Determine the [X, Y] coordinate at the center of the cell enclosing the given text.  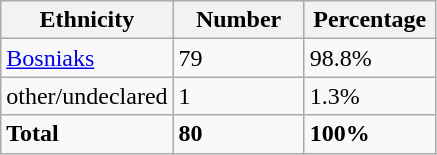
Ethnicity [87, 20]
1 [238, 96]
98.8% [370, 58]
other/undeclared [87, 96]
Number [238, 20]
Total [87, 134]
1.3% [370, 96]
Percentage [370, 20]
80 [238, 134]
Bosniaks [87, 58]
100% [370, 134]
79 [238, 58]
